For the text-containing cell, return its midpoint in (X, Y) coordinate format. 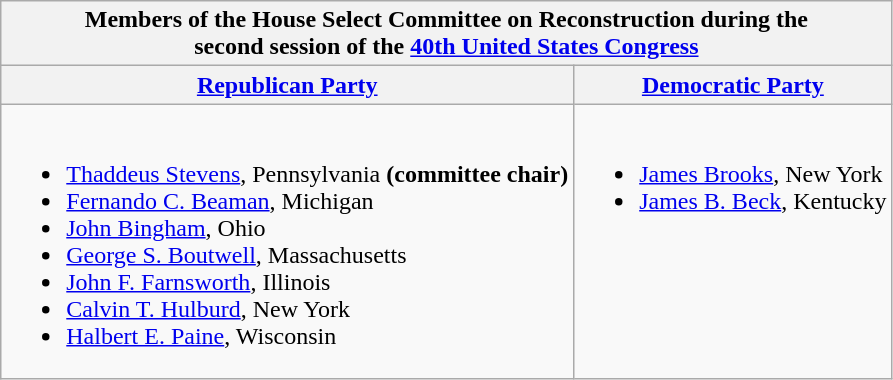
Democratic Party (733, 85)
Members of the House Select Committee on Reconstruction during thesecond session of the 40th United States Congress (446, 34)
James Brooks, New YorkJames B. Beck, Kentucky (733, 242)
Republican Party (288, 85)
